Capture the cell that displays the provided text and extract its (X, Y) central coordinate. 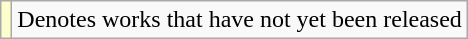
Denotes works that have not yet been released (240, 20)
